Extract the [X, Y] coordinate from the center of the cell holding the provided text.  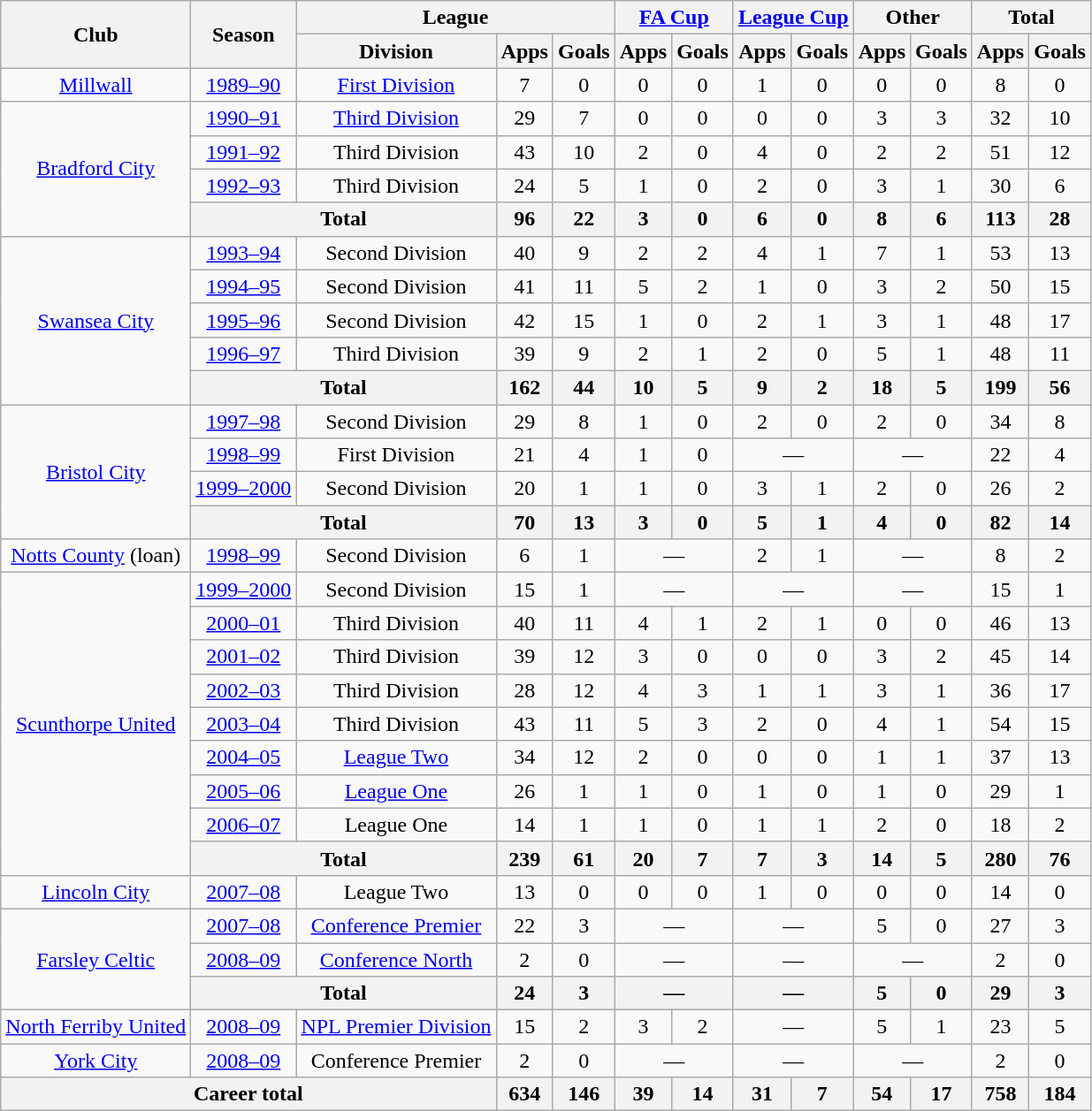
27 [1000, 925]
37 [1000, 757]
2004–05 [244, 757]
61 [584, 858]
Conference North [396, 959]
239 [524, 858]
184 [1060, 1094]
41 [524, 286]
53 [1000, 253]
45 [1000, 657]
Club [95, 34]
2002–03 [244, 690]
51 [1000, 152]
32 [1000, 118]
21 [524, 455]
2006–07 [244, 825]
Season [244, 34]
1990–91 [244, 118]
56 [1060, 387]
Bristol City [95, 472]
York City [95, 1061]
Bradford City [95, 169]
42 [524, 320]
1991–92 [244, 152]
199 [1000, 387]
280 [1000, 858]
113 [1000, 219]
2003–04 [244, 724]
NPL Premier Division [396, 1027]
1996–97 [244, 354]
36 [1000, 690]
758 [1000, 1094]
634 [524, 1094]
1994–95 [244, 286]
Swansea City [95, 320]
30 [1000, 186]
1992–93 [244, 186]
76 [1060, 858]
1993–94 [244, 253]
League Cup [793, 18]
44 [584, 387]
1995–96 [244, 320]
Career total [248, 1094]
2001–02 [244, 657]
2005–06 [244, 791]
Notts County (loan) [95, 556]
162 [524, 387]
23 [1000, 1027]
Other [913, 18]
82 [1000, 522]
50 [1000, 286]
96 [524, 219]
46 [1000, 623]
Lincoln City [95, 892]
Farsley Celtic [95, 959]
1997–98 [244, 422]
North Ferriby United [95, 1027]
146 [584, 1094]
70 [524, 522]
FA Cup [674, 18]
Scunthorpe United [95, 725]
Millwall [95, 85]
League [455, 18]
Division [396, 51]
2000–01 [244, 623]
1989–90 [244, 85]
31 [762, 1094]
